Capture the cell that displays the provided text and extract its [x, y] central coordinate. 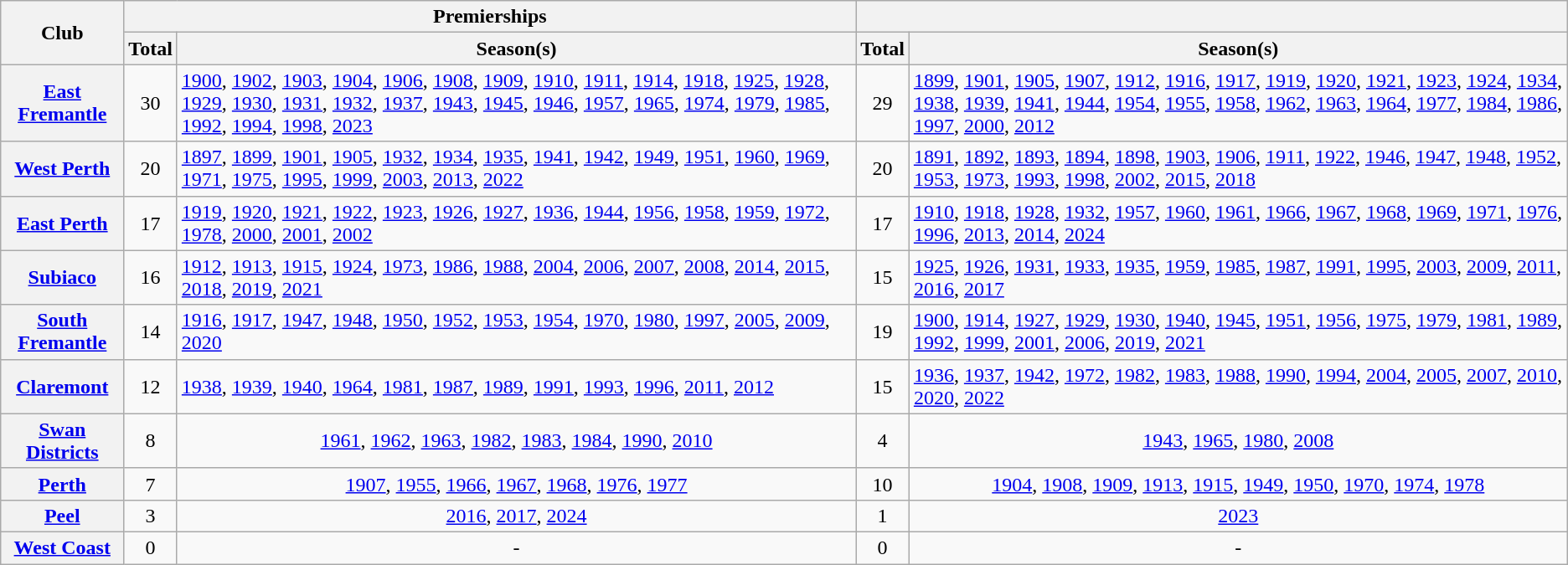
19 [883, 331]
8 [151, 440]
1936, 1937, 1942, 1972, 1982, 1983, 1988, 1990, 1994, 2004, 2005, 2007, 2010, 2020, 2022 [1238, 387]
Peel [62, 516]
7 [151, 484]
South Fremantle [62, 331]
16 [151, 278]
East Fremantle [62, 103]
1943, 1965, 1980, 2008 [1238, 440]
1897, 1899, 1901, 1905, 1932, 1934, 1935, 1941, 1942, 1949, 1951, 1960, 1969, 1971, 1975, 1995, 1999, 2003, 2013, 2022 [516, 169]
1904, 1908, 1909, 1913, 1915, 1949, 1950, 1970, 1974, 1978 [1238, 484]
East Perth [62, 223]
2016, 2017, 2024 [516, 516]
30 [151, 103]
1919, 1920, 1921, 1922, 1923, 1926, 1927, 1936, 1944, 1956, 1958, 1959, 1972, 1978, 2000, 2001, 2002 [516, 223]
1 [883, 516]
Claremont [62, 387]
1912, 1913, 1915, 1924, 1973, 1986, 1988, 2004, 2006, 2007, 2008, 2014, 2015, 2018, 2019, 2021 [516, 278]
29 [883, 103]
1891, 1892, 1893, 1894, 1898, 1903, 1906, 1911, 1922, 1946, 1947, 1948, 1952, 1953, 1973, 1993, 1998, 2002, 2015, 2018 [1238, 169]
Swan Districts [62, 440]
3 [151, 516]
1907, 1955, 1966, 1967, 1968, 1976, 1977 [516, 484]
1938, 1939, 1940, 1964, 1981, 1987, 1989, 1991, 1993, 1996, 2011, 2012 [516, 387]
14 [151, 331]
Premierships [490, 17]
West Perth [62, 169]
West Coast [62, 547]
Subiaco [62, 278]
1925, 1926, 1931, 1933, 1935, 1959, 1985, 1987, 1991, 1995, 2003, 2009, 2011, 2016, 2017 [1238, 278]
Perth [62, 484]
4 [883, 440]
1916, 1917, 1947, 1948, 1950, 1952, 1953, 1954, 1970, 1980, 1997, 2005, 2009, 2020 [516, 331]
2023 [1238, 516]
1910, 1918, 1928, 1932, 1957, 1960, 1961, 1966, 1967, 1968, 1969, 1971, 1976, 1996, 2013, 2014, 2024 [1238, 223]
10 [883, 484]
12 [151, 387]
1961, 1962, 1963, 1982, 1983, 1984, 1990, 2010 [516, 440]
Club [62, 33]
1900, 1914, 1927, 1929, 1930, 1940, 1945, 1951, 1956, 1975, 1979, 1981, 1989, 1992, 1999, 2001, 2006, 2019, 2021 [1238, 331]
